Output the (x, y) coordinate of the center of the cell containing the given text.  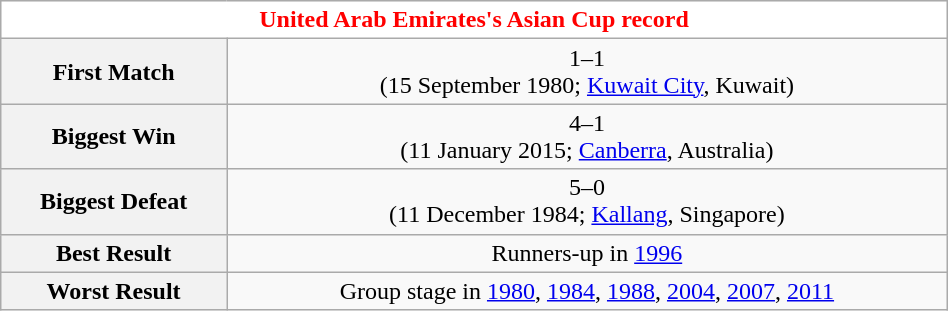
4–1 (11 January 2015; Canberra, Australia) (586, 136)
Runners-up in 1996 (586, 253)
Biggest Defeat (114, 202)
5–0 (11 December 1984; Kallang, Singapore) (586, 202)
1–1 (15 September 1980; Kuwait City, Kuwait) (586, 72)
First Match (114, 72)
United Arab Emirates's Asian Cup record (474, 20)
Best Result (114, 253)
Group stage in 1980, 1984, 1988, 2004, 2007, 2011 (586, 291)
Biggest Win (114, 136)
Worst Result (114, 291)
